For the text-containing cell, return its midpoint in (X, Y) coordinate format. 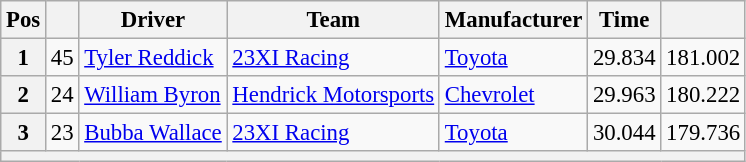
Hendrick Motorsports (333, 95)
45 (62, 58)
24 (62, 95)
180.222 (704, 95)
William Byron (153, 95)
3 (24, 133)
Team (333, 20)
Driver (153, 20)
2 (24, 95)
23 (62, 133)
Manufacturer (513, 20)
Chevrolet (513, 95)
Pos (24, 20)
Tyler Reddick (153, 58)
29.963 (624, 95)
179.736 (704, 133)
Time (624, 20)
29.834 (624, 58)
181.002 (704, 58)
30.044 (624, 133)
Bubba Wallace (153, 133)
1 (24, 58)
